For the text-containing cell, return its midpoint in [x, y] coordinate format. 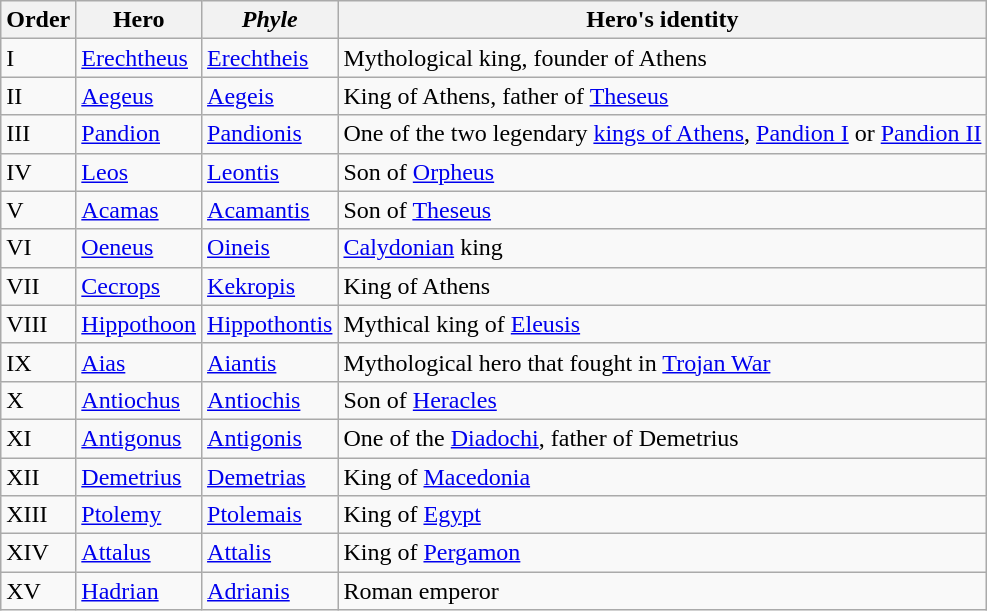
Attalus [139, 553]
One of the two legendary kings of Athens, Pandion I or Pandion II [662, 134]
King of Athens, father of Theseus [662, 96]
IX [38, 362]
XIV [38, 553]
Acamantis [270, 210]
Adrianis [270, 591]
Oeneus [139, 248]
Kekropis [270, 286]
III [38, 134]
Acamas [139, 210]
Aegeis [270, 96]
XIII [38, 515]
Ptolemais [270, 515]
X [38, 400]
II [38, 96]
Order [38, 20]
Cecrops [139, 286]
Leontis [270, 172]
Phyle [270, 20]
Son of Heracles [662, 400]
VIII [38, 324]
Mythological king, founder of Athens [662, 58]
King of Egypt [662, 515]
Hadrian [139, 591]
Aiantis [270, 362]
Hippothontis [270, 324]
Hero's identity [662, 20]
Erechtheus [139, 58]
Calydonian king [662, 248]
Son of Theseus [662, 210]
Antiochus [139, 400]
Pandion [139, 134]
XV [38, 591]
XII [38, 477]
King of Pergamon [662, 553]
VI [38, 248]
Antiochis [270, 400]
Ptolemy [139, 515]
Antigonis [270, 438]
Mythological hero that fought in Trojan War [662, 362]
Oineis [270, 248]
Aias [139, 362]
Mythical king of Eleusis [662, 324]
Attalis [270, 553]
Hippothoon [139, 324]
Aegeus [139, 96]
IV [38, 172]
Roman emperor [662, 591]
I [38, 58]
One of the Diadochi, father of Demetrius [662, 438]
King of Macedonia [662, 477]
VII [38, 286]
Erechtheis [270, 58]
Demetrias [270, 477]
XI [38, 438]
King of Athens [662, 286]
Hero [139, 20]
Demetrius [139, 477]
Antigonus [139, 438]
Leos [139, 172]
Son of Orpheus [662, 172]
V [38, 210]
Pandionis [270, 134]
